Determine the [x, y] coordinate at the center of the cell enclosing the given text.  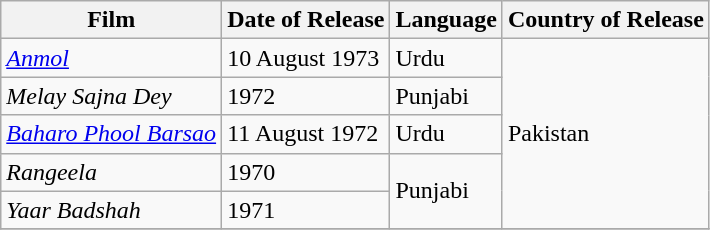
Anmol [112, 58]
1972 [306, 96]
Film [112, 20]
Language [446, 20]
1970 [306, 172]
Yaar Badshah [112, 210]
Melay Sajna Dey [112, 96]
Date of Release [306, 20]
Baharo Phool Barsao [112, 134]
11 August 1972 [306, 134]
Pakistan [606, 134]
Rangeela [112, 172]
1971 [306, 210]
Country of Release [606, 20]
10 August 1973 [306, 58]
